From the cell containing the given text, extract its center point as (x, y) coordinate. 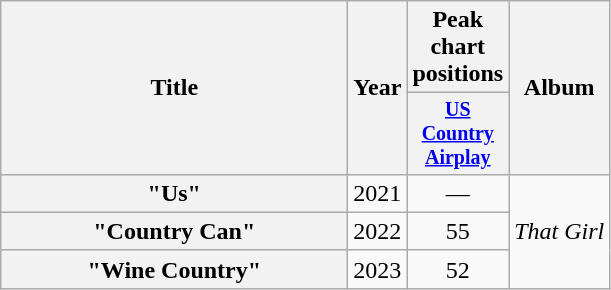
Peak chart positions (458, 47)
"Country Can" (174, 231)
Title (174, 88)
2023 (378, 269)
Year (378, 88)
Album (560, 88)
"Wine Country" (174, 269)
52 (458, 269)
55 (458, 231)
"Us" (174, 193)
— (458, 193)
That Girl (560, 231)
2022 (378, 231)
US Country Airplay (458, 134)
2021 (378, 193)
